Search for the cell housing the specified text and yield its [X, Y] center coordinate. 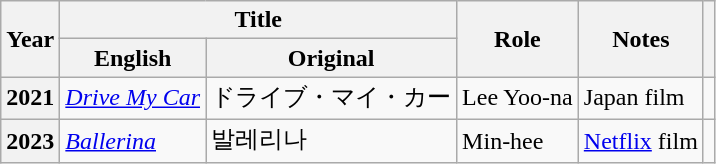
Year [30, 39]
Title [258, 20]
Netflix film [640, 140]
Ballerina [133, 140]
Min-hee [518, 140]
Lee Yoo-na [518, 98]
ドライブ・マイ・カー [332, 98]
Japan film [640, 98]
발레리나 [332, 140]
Notes [640, 39]
Original [332, 58]
Drive My Car [133, 98]
Role [518, 39]
2021 [30, 98]
English [133, 58]
2023 [30, 140]
